Provide the (X, Y) coordinate of the cell's center where the given text is located.  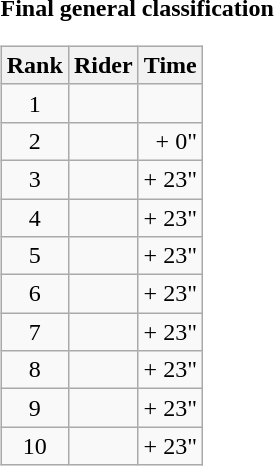
Rider (103, 65)
Time (170, 65)
8 (34, 370)
10 (34, 446)
3 (34, 179)
7 (34, 332)
Rank (34, 65)
1 (34, 103)
4 (34, 217)
+ 0" (170, 141)
9 (34, 408)
5 (34, 256)
6 (34, 294)
2 (34, 141)
